Determine the (x, y) coordinate at the center of the cell enclosing the given text.  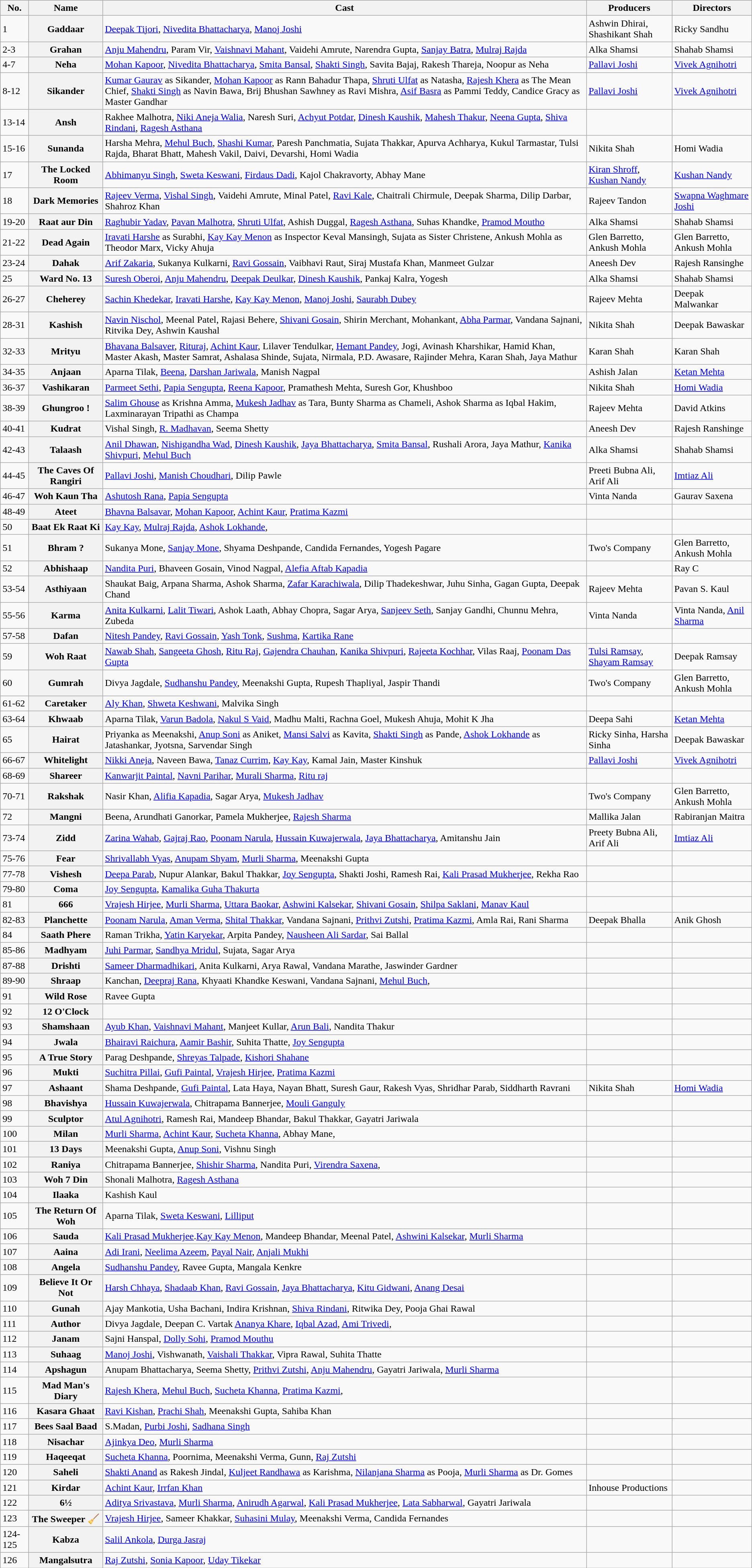
Haqeeqat (66, 1457)
Shareer (66, 776)
17 (14, 174)
51 (14, 547)
Nandita Puri, Bhaveen Gosain, Vinod Nagpal, Alefia Aftab Kapadia (345, 568)
114 (14, 1369)
115 (14, 1390)
Tulsi Ramsay, Shayam Ramsay (629, 657)
Salim Ghouse as Krishna Amma, Mukesh Jadhav as Tara, Bunty Sharma as Chameli, Ashok Sharma as Iqbal Hakim, Laxminarayan Tripathi as Champa (345, 408)
Shaukat Baig, Arpana Sharma, Ashok Sharma, Zafar Karachiwala, Dilip Thadekeshwar, Juhu Sinha, Gagan Gupta, Deepak Chand (345, 589)
117 (14, 1426)
Shraap (66, 981)
Ashwin Dhirai, Shashikant Shah (629, 29)
Vishal Singh, R. Madhavan, Seema Shetty (345, 429)
21-22 (14, 242)
Mukti (66, 1073)
Baat Ek Raat Ki (66, 527)
Drishti (66, 966)
Ashaant (66, 1088)
The Locked Room (66, 174)
110 (14, 1308)
15-16 (14, 149)
38-39 (14, 408)
57-58 (14, 636)
Ajay Mankotia, Usha Bachani, Indira Krishnan, Shiva Rindani, Ritwika Dey, Pooja Ghai Rawal (345, 1308)
Ashutosh Rana, Papia Sengupta (345, 496)
Ilaaka (66, 1195)
Vishesh (66, 874)
Shamshaan (66, 1027)
Sudhanshu Pandey, Ravee Gupta, Mangala Kenkre (345, 1267)
Joy Sengupta, Kamalika Guha Thakurta (345, 889)
Bees Saal Baad (66, 1426)
55-56 (14, 615)
13 Days (66, 1149)
120 (14, 1472)
Ravee Gupta (345, 996)
85-86 (14, 950)
Grahan (66, 49)
Iravati Harshe as Surabhi, Kay Kay Menon as Inspector Keval Mansingh, Sujata as Sister Christene, Ankush Mohla as Theodor Marx, Vicky Ahuja (345, 242)
Ricky Sandhu (712, 29)
Parag Deshpande, Shreyas Talpade, Kishori Shahane (345, 1057)
89-90 (14, 981)
Abhimanyu Singh, Sweta Keswani, Firdaus Dadi, Kajol Chakravorty, Abhay Mane (345, 174)
Dahak (66, 263)
6½ (66, 1503)
108 (14, 1267)
Mohan Kapoor, Nivedita Bhattacharya, Smita Bansal, Shakti Singh, Savita Bajaj, Rakesh Thareja, Noopur as Neha (345, 65)
Divya Jagdale, Sudhanshu Pandey, Meenakshi Gupta, Rupesh Thapliyal, Jaspir Thandi (345, 683)
Gunah (66, 1308)
66-67 (14, 760)
Sucheta Khanna, Poornima, Meenakshi Verma, Gunn, Raj Zutshi (345, 1457)
104 (14, 1195)
Shonali Malhotra, Ragesh Asthana (345, 1180)
Murli Sharma, Achint Kaur, Sucheta Khanna, Abhay Mane, (345, 1134)
59 (14, 657)
Mangalsutra (66, 1560)
Aaina (66, 1252)
Atul Agnihotri, Ramesh Rai, Mandeep Bhandar, Bakul Thakkar, Gayatri Jariwala (345, 1118)
12 O'Clock (66, 1011)
Kanchan, Deepraj Rana, Khyaati Khandke Keswani, Vandana Sajnani, Mehul Buch, (345, 981)
Divya Jagdale, Deepan C. Vartak Ananya Khare, Iqbal Azad, Ami Trivedi, (345, 1324)
Janam (66, 1339)
92 (14, 1011)
77-78 (14, 874)
Vinta Nanda, Anil Sharma (712, 615)
Inhouse Productions (629, 1488)
Raat aur Din (66, 221)
Author (66, 1324)
75-76 (14, 858)
Bhavishya (66, 1103)
Juhi Parmar, Sandhya Mridul, Sujata, Sagar Arya (345, 950)
Woh 7 Din (66, 1180)
The Return Of Woh (66, 1216)
Karma (66, 615)
Preeti Bubna Ali, Arif Ali (629, 476)
Hussain Kuwajerwala, Chitrapama Bannerjee, Mouli Ganguly (345, 1103)
Salil Ankola, Durga Jasraj (345, 1539)
Mangni (66, 817)
44-45 (14, 476)
Deepak Ramsay (712, 657)
123 (14, 1519)
Deepa Parab, Nupur Alankar, Bakul Thakkar, Joy Sengupta, Shakti Joshi, Ramesh Rai, Kali Prasad Mukherjee, Rekha Rao (345, 874)
87-88 (14, 966)
Talaash (66, 449)
23-24 (14, 263)
Priyanka as Meenakshi, Anup Soni as Aniket, Mansi Salvi as Kavita, Shakti Singh as Pande, Ashok Lokhande as Jatashankar, Jyotsna, Sarvendar Singh (345, 739)
Kirdar (66, 1488)
Cheherey (66, 299)
72 (14, 817)
119 (14, 1457)
666 (66, 904)
Woh Raat (66, 657)
105 (14, 1216)
Kiran Shroff, Kushan Nandy (629, 174)
Caretaker (66, 704)
Poonam Narula, Aman Verma, Shital Thakkar, Vandana Sajnani, Prithvi Zutshi, Pratima Kazmi, Amla Rai, Rani Sharma (345, 920)
Sukanya Mone, Sanjay Mone, Shyama Deshpande, Candida Fernandes, Yogesh Pagare (345, 547)
101 (14, 1149)
Kay Kay, Mulraj Rajda, Ashok Lokhande, (345, 527)
Gaddaar (66, 29)
61-62 (14, 704)
Gumrah (66, 683)
103 (14, 1180)
Aditya Srivastava, Murli Sharma, Anirudh Agarwal, Kali Prasad Mukherjee, Lata Sabharwal, Gayatri Jariwala (345, 1503)
Kanwarjit Paintal, Navni Parihar, Murali Sharma, Ritu raj (345, 776)
36-37 (14, 387)
112 (14, 1339)
Sikander (66, 91)
98 (14, 1103)
Asthiyaan (66, 589)
Cast (345, 8)
Pallavi Joshi, Manish Choudhari, Dilip Pawle (345, 476)
126 (14, 1560)
Rabiranjan Maitra (712, 817)
Bhairavi Raichura, Aamir Bashir, Suhita Thatte, Joy Sengupta (345, 1042)
Rakhee Malhotra, Niki Aneja Walia, Naresh Suri, Achyut Potdar, Dinesh Kaushik, Mahesh Thakur, Neena Gupta, Shiva Rindani, Ragesh Asthana (345, 122)
A True Story (66, 1057)
42-43 (14, 449)
13-14 (14, 122)
121 (14, 1488)
82-83 (14, 920)
70-71 (14, 796)
Parmeet Sethi, Papia Sengupta, Reena Kapoor, Pramathesh Mehta, Suresh Gor, Khushboo (345, 387)
99 (14, 1118)
Shrivallabh Vyas, Anupam Shyam, Murli Sharma, Meenakshi Gupta (345, 858)
Gaurav Saxena (712, 496)
81 (14, 904)
Suchitra Pillai, Gufi Paintal, Vrajesh Hirjee, Pratima Kazmi (345, 1073)
Believe It Or Not (66, 1288)
Ghungroo ! (66, 408)
Coma (66, 889)
Hairat (66, 739)
Sunanda (66, 149)
Rajesh Ranshinge (712, 429)
34-35 (14, 372)
50 (14, 527)
25 (14, 278)
Sculptor (66, 1118)
122 (14, 1503)
Saath Phere (66, 935)
84 (14, 935)
Harsh Chhaya, Shadaab Khan, Ravi Gossain, Jaya Bhattacharya, Kitu Gidwani, Anang Desai (345, 1288)
Raj Zutshi, Sonia Kapoor, Uday Tikekar (345, 1560)
79-80 (14, 889)
Pavan S. Kaul (712, 589)
Woh Kaun Tha (66, 496)
Kali Prasad Mukherjee.Kay Kay Menon, Mandeep Bhandar, Meenal Patel, Ashwini Kalsekar, Murli Sharma (345, 1236)
Nikki Aneja, Naveen Bawa, Tanaz Currim, Kay Kay, Kamal Jain, Master Kinshuk (345, 760)
Sauda (66, 1236)
Ayub Khan, Vaishnavi Mahant, Manjeet Kullar, Arun Bali, Nandita Thakur (345, 1027)
Deepak Bhalla (629, 920)
Chitrapama Bannerjee, Shishir Sharma, Nandita Puri, Virendra Saxena, (345, 1164)
Aparna Tilak, Varun Badola, Nakul S Vaid, Madhu Malti, Rachna Goel, Mukesh Ahuja, Mohit K Jha (345, 719)
Rajesh Ransinghe (712, 263)
28-31 (14, 325)
Preety Bubna Ali, Arif Ali (629, 837)
Kudrat (66, 429)
Anju Mahendru, Param Vir, Vaishnavi Mahant, Vaidehi Amrute, Narendra Gupta, Sanjay Batra, Mulraj Rajda (345, 49)
Mrityu (66, 351)
Ray C (712, 568)
52 (14, 568)
S.Madan, Purbi Joshi, Sadhana Singh (345, 1426)
Dark Memories (66, 201)
93 (14, 1027)
4-7 (14, 65)
Directors (712, 8)
No. (14, 8)
73-74 (14, 837)
Madhyam (66, 950)
Manoj Joshi, Vishwanath, Vaishali Thakkar, Vipra Rawal, Suhita Thatte (345, 1354)
Dead Again (66, 242)
Ward No. 13 (66, 278)
113 (14, 1354)
Rajeev Tandon (629, 201)
Swapna Waghmare Joshi (712, 201)
Wild Rose (66, 996)
118 (14, 1441)
Ajinkya Deo, Murli Sharma (345, 1441)
91 (14, 996)
Vashikaran (66, 387)
111 (14, 1324)
Anil Dhawan, Nishigandha Wad, Dinesh Kaushik, Jaya Bhattacharya, Smita Bansal, Rushali Arora, Jaya Mathur, Kanika Shivpuri, Mehul Buch (345, 449)
95 (14, 1057)
Anita Kulkarni, Lalit Tiwari, Ashok Laath, Abhay Chopra, Sagar Arya, Sanjeev Seth, Sanjay Gandhi, Chunnu Mehra, Zubeda (345, 615)
Rajeev Verma, Vishal Singh, Vaidehi Amrute, Minal Patel, Ravi Kale, Chaitrali Chirmule, Deepak Sharma, Dilip Darbar, Shahroz Khan (345, 201)
124-125 (14, 1539)
Ansh (66, 122)
Sachin Khedekar, Iravati Harshe, Kay Kay Menon, Manoj Joshi, Saurabh Dubey (345, 299)
48-49 (14, 512)
Deepak Malwankar (712, 299)
Anjaan (66, 372)
1 (14, 29)
Angela (66, 1267)
Planchette (66, 920)
The Caves Of Rangiri (66, 476)
53-54 (14, 589)
Kasara Ghaat (66, 1411)
Name (66, 8)
109 (14, 1288)
Suhaag (66, 1354)
Vrajesh Hirjee, Murli Sharma, Uttara Baokar, Ashwini Kalsekar, Shivani Gosain, Shilpa Saklani, Manav Kaul (345, 904)
8-12 (14, 91)
107 (14, 1252)
63-64 (14, 719)
Zidd (66, 837)
Mad Man's Diary (66, 1390)
Meenakshi Gupta, Anup Soni, Vishnu Singh (345, 1149)
116 (14, 1411)
Shakti Anand as Rakesh Jindal, Kuljeet Randhawa as Karishma, Nilanjana Sharma as Pooja, Murli Sharma as Dr. Gomes (345, 1472)
65 (14, 739)
Aly Khan, Shweta Keshwani, Malvika Singh (345, 704)
Raghubir Yadav, Pavan Malhotra, Shruti Ulfat, Ashish Duggal, Ragesh Asthana, Suhas Khandke, Pramod Moutho (345, 221)
Adi Irani, Neelima Azeem, Payal Nair, Anjali Mukhi (345, 1252)
Suresh Oberoi, Anju Mahendru, Deepak Deulkar, Dinesh Kaushik, Pankaj Kalra, Yogesh (345, 278)
Kushan Nandy (712, 174)
Raniya (66, 1164)
Abhishaap (66, 568)
18 (14, 201)
Nawab Shah, Sangeeta Ghosh, Ritu Raj, Gajendra Chauhan, Kanika Shivpuri, Rajeeta Kochhar, Vilas Raaj, Poonam Das Gupta (345, 657)
26-27 (14, 299)
Mallika Jalan (629, 817)
40-41 (14, 429)
Shama Deshpande, Gufi Paintal, Lata Haya, Nayan Bhatt, Suresh Gaur, Rakesh Vyas, Shridhar Parab, Siddharth Ravrani (345, 1088)
Nisachar (66, 1441)
Bhram ? (66, 547)
Whitelight (66, 760)
Fear (66, 858)
Achint Kaur, Irrfan Khan (345, 1488)
Raman Trikha, Yatin Karyekar, Arpita Pandey, Nausheen Ali Sardar, Sai Ballal (345, 935)
The Sweeper 🧹 (66, 1519)
Anik Ghosh (712, 920)
Nasir Khan, Alifia Kapadia, Sagar Arya, Mukesh Jadhav (345, 796)
Nitesh Pandey, Ravi Gossain, Yash Tonk, Sushma, Kartika Rane (345, 636)
Ateet (66, 512)
Arif Zakaria, Sukanya Kulkarni, Ravi Gossain, Vaibhavi Raut, Siraj Mustafa Khan, Manmeet Gulzar (345, 263)
Kashish (66, 325)
102 (14, 1164)
Deepa Sahi (629, 719)
97 (14, 1088)
Bhavna Balsavar, Mohan Kapoor, Achint Kaur, Pratima Kazmi (345, 512)
Aparna Tilak, Sweta Keswani, Lilliput (345, 1216)
19-20 (14, 221)
106 (14, 1236)
Producers (629, 8)
Sameer Dharmadhikari, Anita Kulkarni, Arya Rawal, Vandana Marathe, Jaswinder Gardner (345, 966)
100 (14, 1134)
Saheli (66, 1472)
Kashish Kaul (345, 1195)
Kabza (66, 1539)
Aparna Tilak, Beena, Darshan Jariwala, Manish Nagpal (345, 372)
Zarina Wahab, Gajraj Rao, Poonam Narula, Hussain Kuwajerwala, Jaya Bhattacharya, Amitanshu Jain (345, 837)
60 (14, 683)
46-47 (14, 496)
Vrajesh Hirjee, Sameer Khakkar, Suhasini Mulay, Meenakshi Verma, Candida Fernandes (345, 1519)
Ravi Kishan, Prachi Shah, Meenakshi Gupta, Sahiba Khan (345, 1411)
Dafan (66, 636)
Rajesh Khera, Mehul Buch, Sucheta Khanna, Pratima Kazmi, (345, 1390)
Neha (66, 65)
Khwaab (66, 719)
Ashish Jalan (629, 372)
68-69 (14, 776)
Milan (66, 1134)
Jwala (66, 1042)
96 (14, 1073)
Ricky Sinha, Harsha Sinha (629, 739)
Anupam Bhattacharya, Seema Shetty, Prithvi Zutshi, Anju Mahendru, Gayatri Jariwala, Murli Sharma (345, 1369)
2-3 (14, 49)
Navin Nischol, Meenal Patel, Rajasi Behere, Shivani Gosain, Shirin Merchant, Mohankant, Abha Parmar, Vandana Sajnani, Ritvika Dey, Ashwin Kaushal (345, 325)
Sajni Hanspal, Dolly Sohi, Pramod Mouthu (345, 1339)
David Atkins (712, 408)
Deepak Tijori, Nivedita Bhattacharya, Manoj Joshi (345, 29)
32-33 (14, 351)
Apshagun (66, 1369)
Rakshak (66, 796)
Beena, Arundhati Ganorkar, Pamela Mukherjee, Rajesh Sharma (345, 817)
94 (14, 1042)
